Return [x, y] of the center of cell containing provided text 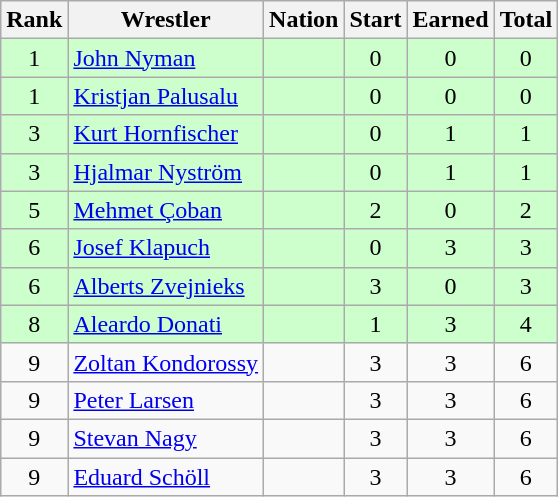
Stevan Nagy [166, 438]
Mehmet Çoban [166, 210]
Aleardo Donati [166, 324]
4 [526, 324]
8 [34, 324]
Alberts Zvejnieks [166, 286]
Rank [34, 20]
Josef Klapuch [166, 248]
Zoltan Kondorossy [166, 362]
Kristjan Palusalu [166, 96]
Nation [304, 20]
Kurt Hornfischer [166, 134]
Hjalmar Nyström [166, 172]
John Nyman [166, 58]
Eduard Schöll [166, 477]
Peter Larsen [166, 400]
Earned [450, 20]
Total [526, 20]
5 [34, 210]
Wrestler [166, 20]
Start [376, 20]
